Locate the cell with the specified text and output its (x, y) center coordinate. 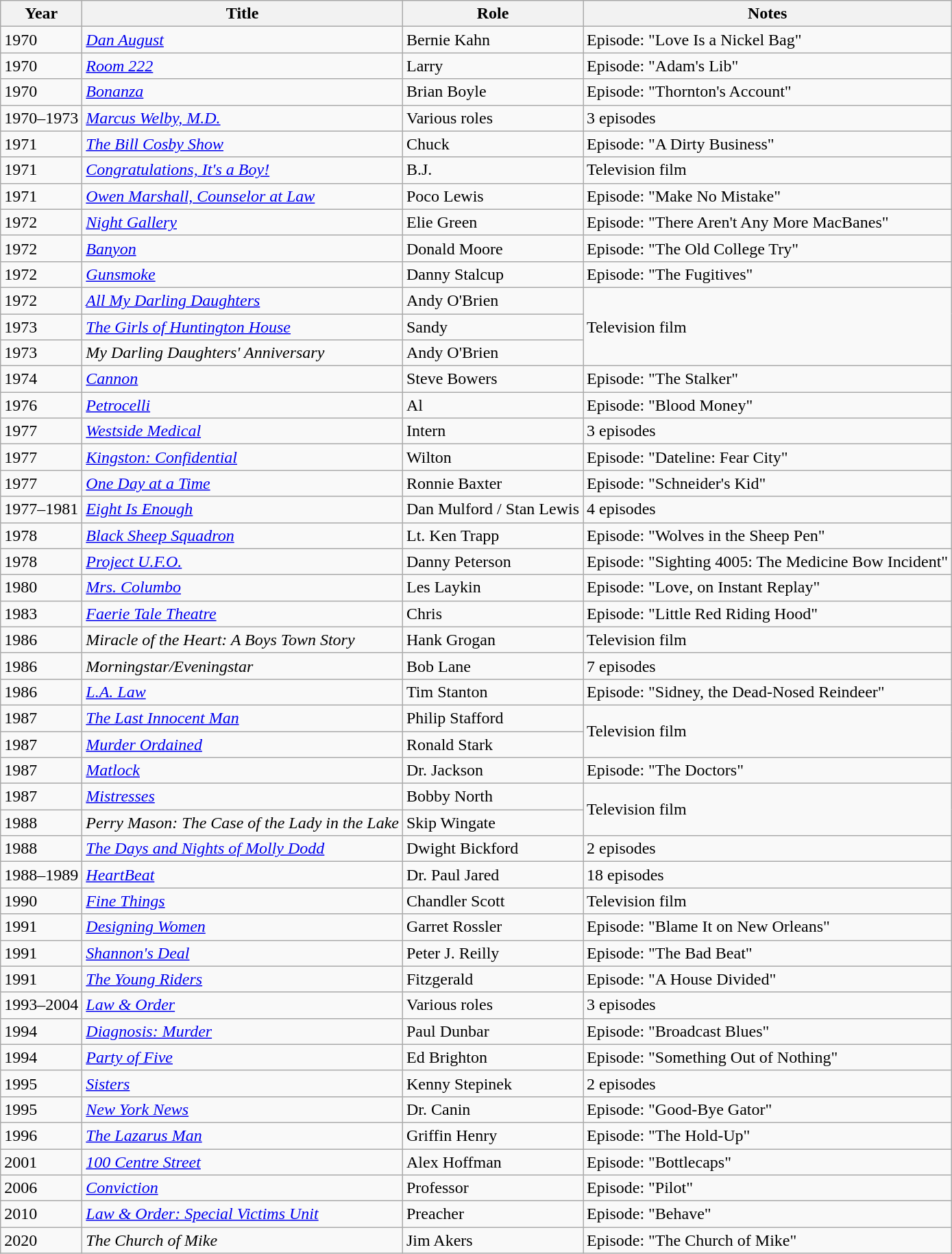
Paul Dunbar (492, 1031)
Preacher (492, 1214)
Shannon's Deal (243, 953)
Kingston: Confidential (243, 457)
Ed Brighton (492, 1057)
Garret Rossler (492, 927)
1996 (41, 1135)
Dr. Paul Jared (492, 875)
Episode: "Make No Mistake" (768, 196)
Episode: "Dateline: Fear City" (768, 457)
Episode: "Little Red Riding Hood" (768, 614)
Chuck (492, 144)
Episode: "A Dirty Business" (768, 144)
Episode: "The Fugitives" (768, 274)
Episode: "The Doctors" (768, 771)
Law & Order (243, 1005)
Episode: "Bottlecaps" (768, 1162)
B.J. (492, 170)
Perry Mason: The Case of the Lady in the Lake (243, 823)
Episode: "Broadcast Blues" (768, 1031)
Professor (492, 1188)
Sisters (243, 1083)
7 episodes (768, 666)
Episode: "There Aren't Any More MacBanes" (768, 222)
Episode: "Behave" (768, 1214)
Elie Green (492, 222)
Conviction (243, 1188)
18 episodes (768, 875)
Morningstar/Eveningstar (243, 666)
Petrocelli (243, 405)
Congratulations, It's a Boy! (243, 170)
Dwight Bickford (492, 849)
Episode: "Wolves in the Sheep Pen" (768, 535)
Griffin Henry (492, 1135)
2020 (41, 1240)
1974 (41, 379)
Gunsmoke (243, 274)
The Church of Mike (243, 1240)
Westside Medical (243, 431)
Kenny Stepinek (492, 1083)
Ronald Stark (492, 744)
My Darling Daughters' Anniversary (243, 353)
Notes (768, 14)
Chris (492, 614)
Owen Marshall, Counselor at Law (243, 196)
Bobby North (492, 797)
Danny Stalcup (492, 274)
Bob Lane (492, 666)
Night Gallery (243, 222)
Episode: "Something Out of Nothing" (768, 1057)
Philip Stafford (492, 718)
Les Laykin (492, 588)
Intern (492, 431)
Designing Women (243, 927)
1983 (41, 614)
Episode: "The Church of Mike" (768, 1240)
Wilton (492, 457)
Murder Ordained (243, 744)
Cannon (243, 379)
The Last Innocent Man (243, 718)
Faerie Tale Theatre (243, 614)
Tim Stanton (492, 692)
Al (492, 405)
Episode: "The Old College Try" (768, 248)
Law & Order: Special Victims Unit (243, 1214)
Episode: "Adam's Lib" (768, 66)
Bernie Kahn (492, 40)
Dr. Jackson (492, 771)
The Days and Nights of Molly Dodd (243, 849)
Episode: "The Bad Beat" (768, 953)
Hank Grogan (492, 640)
1990 (41, 901)
Party of Five (243, 1057)
New York News (243, 1109)
Miracle of the Heart: A Boys Town Story (243, 640)
The Girls of Huntington House (243, 327)
1976 (41, 405)
The Lazarus Man (243, 1135)
Poco Lewis (492, 196)
Project U.F.O. (243, 562)
Dan Mulford / Stan Lewis (492, 509)
Episode: "Love, on Instant Replay" (768, 588)
L.A. Law (243, 692)
Mrs. Columbo (243, 588)
Brian Boyle (492, 92)
2010 (41, 1214)
Donald Moore (492, 248)
Dan August (243, 40)
Larry (492, 66)
Episode: "Good-Bye Gator" (768, 1109)
Dr. Canin (492, 1109)
Year (41, 14)
Bonanza (243, 92)
Episode: "Schneider's Kid" (768, 483)
Episode: "The Hold-Up" (768, 1135)
Episode: "A House Divided" (768, 979)
One Day at a Time (243, 483)
Black Sheep Squadron (243, 535)
1970–1973 (41, 118)
The Young Riders (243, 979)
All My Darling Daughters (243, 300)
Marcus Welby, M.D. (243, 118)
Chandler Scott (492, 901)
HeartBeat (243, 875)
Mistresses (243, 797)
Jim Akers (492, 1240)
Episode: "Sidney, the Dead-Nosed Reindeer" (768, 692)
Episode: "Sighting 4005: The Medicine Bow Incident" (768, 562)
Peter J. Reilly (492, 953)
Room 222 (243, 66)
Episode: "Thornton's Account" (768, 92)
4 episodes (768, 509)
Episode: "Love Is a Nickel Bag" (768, 40)
1988–1989 (41, 875)
Episode: "Blame It on New Orleans" (768, 927)
2006 (41, 1188)
Diagnosis: Murder (243, 1031)
Matlock (243, 771)
Lt. Ken Trapp (492, 535)
The Bill Cosby Show (243, 144)
1980 (41, 588)
Alex Hoffman (492, 1162)
Episode: "Blood Money" (768, 405)
Title (243, 14)
100 Centre Street (243, 1162)
1977–1981 (41, 509)
Fine Things (243, 901)
Skip Wingate (492, 823)
Sandy (492, 327)
Steve Bowers (492, 379)
Eight Is Enough (243, 509)
2001 (41, 1162)
Banyon (243, 248)
Fitzgerald (492, 979)
Episode: "The Stalker" (768, 379)
Role (492, 14)
1993–2004 (41, 1005)
Danny Peterson (492, 562)
Episode: "Pilot" (768, 1188)
Ronnie Baxter (492, 483)
